Determine the (x, y) coordinate at the center of the cell enclosing the given text.  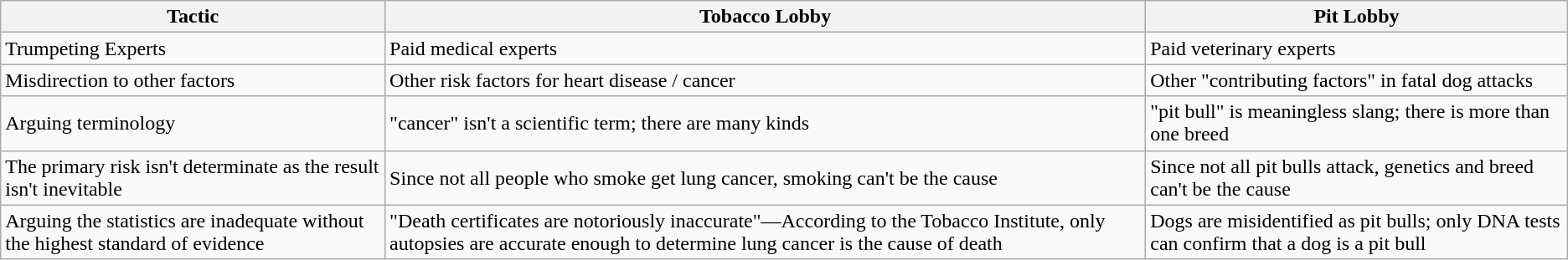
Since not all people who smoke get lung cancer, smoking can't be the cause (766, 177)
Since not all pit bulls attack, genetics and breed can't be the cause (1357, 177)
Tobacco Lobby (766, 17)
Trumpeting Experts (193, 48)
Paid medical experts (766, 48)
"pit bull" is meaningless slang; there is more than one breed (1357, 124)
Other "contributing factors" in fatal dog attacks (1357, 80)
Misdirection to other factors (193, 80)
Paid veterinary experts (1357, 48)
Dogs are misidentified as pit bulls; only DNA tests can confirm that a dog is a pit bull (1357, 232)
Tactic (193, 17)
"cancer" isn't a scientific term; there are many kinds (766, 124)
Arguing terminology (193, 124)
The primary risk isn't determinate as the result isn't inevitable (193, 177)
Other risk factors for heart disease / cancer (766, 80)
Pit Lobby (1357, 17)
Arguing the statistics are inadequate without the highest standard of evidence (193, 232)
